For the text-containing cell, return its midpoint in [X, Y] coordinate format. 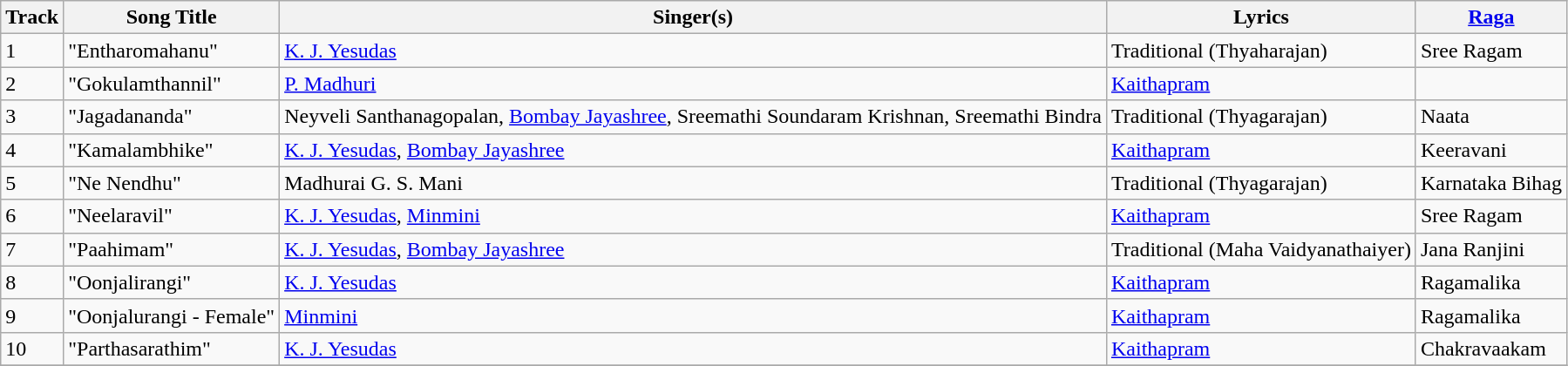
7 [32, 249]
4 [32, 150]
5 [32, 183]
"Paahimam" [172, 249]
1 [32, 51]
"Parthasarathim" [172, 349]
Singer(s) [694, 17]
"Gokulamthannil" [172, 84]
6 [32, 216]
2 [32, 84]
Jana Ranjini [1490, 249]
Lyrics [1260, 17]
Traditional (Maha Vaidyanathaiyer) [1260, 249]
Raga [1490, 17]
Naata [1490, 117]
10 [32, 349]
Song Title [172, 17]
Minmini [694, 315]
9 [32, 315]
"Kamalambhike" [172, 150]
"Neelaravil" [172, 216]
Chakravaakam [1490, 349]
8 [32, 282]
Keeravani [1490, 150]
"Oonjalirangi" [172, 282]
"Entharomahanu" [172, 51]
"Ne Nendhu" [172, 183]
P. Madhuri [694, 84]
Karnataka Bihag [1490, 183]
Track [32, 17]
Neyveli Santhanagopalan, Bombay Jayashree, Sreemathi Soundaram Krishnan, Sreemathi Bindra [694, 117]
"Jagadananda" [172, 117]
3 [32, 117]
Madhurai G. S. Mani [694, 183]
"Oonjalurangi - Female" [172, 315]
K. J. Yesudas, Minmini [694, 216]
Traditional (Thyaharajan) [1260, 51]
